Provide the (X, Y) coordinate of the cell's center where the given text is located.  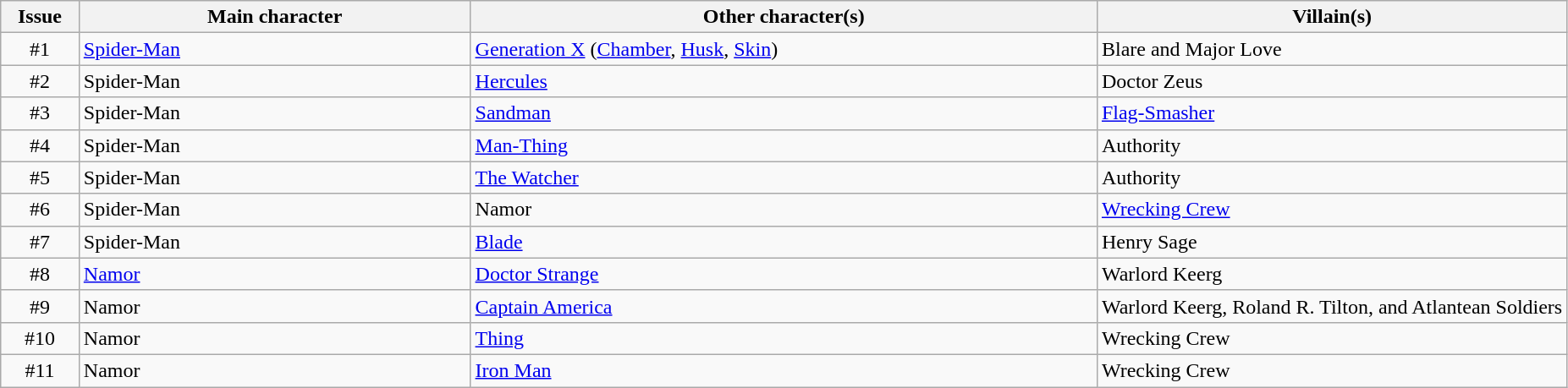
#7 (41, 242)
#4 (41, 145)
Blare and Major Love (1332, 49)
Sandman (784, 113)
Villain(s) (1332, 17)
Warlord Keerg, Roland R. Tilton, and Atlantean Soldiers (1332, 306)
Flag-Smasher (1332, 113)
Doctor Strange (784, 274)
#3 (41, 113)
Warlord Keerg (1332, 274)
Henry Sage (1332, 242)
Doctor Zeus (1332, 81)
Main character (274, 17)
#1 (41, 49)
Generation X (Chamber, Husk, Skin) (784, 49)
Hercules (784, 81)
Iron Man (784, 370)
#5 (41, 178)
Captain America (784, 306)
#10 (41, 338)
Blade (784, 242)
#11 (41, 370)
Thing (784, 338)
#8 (41, 274)
Issue (41, 17)
Other character(s) (784, 17)
Man-Thing (784, 145)
#6 (41, 210)
#9 (41, 306)
The Watcher (784, 178)
#2 (41, 81)
